Find where the given text appears and provide that cell's center as (x, y) coordinate. 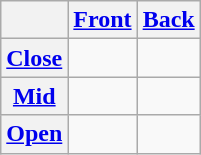
Open (34, 134)
Close (34, 58)
Front (102, 20)
Mid (34, 96)
Back (168, 20)
